Capture the cell that displays the provided text and extract its [X, Y] central coordinate. 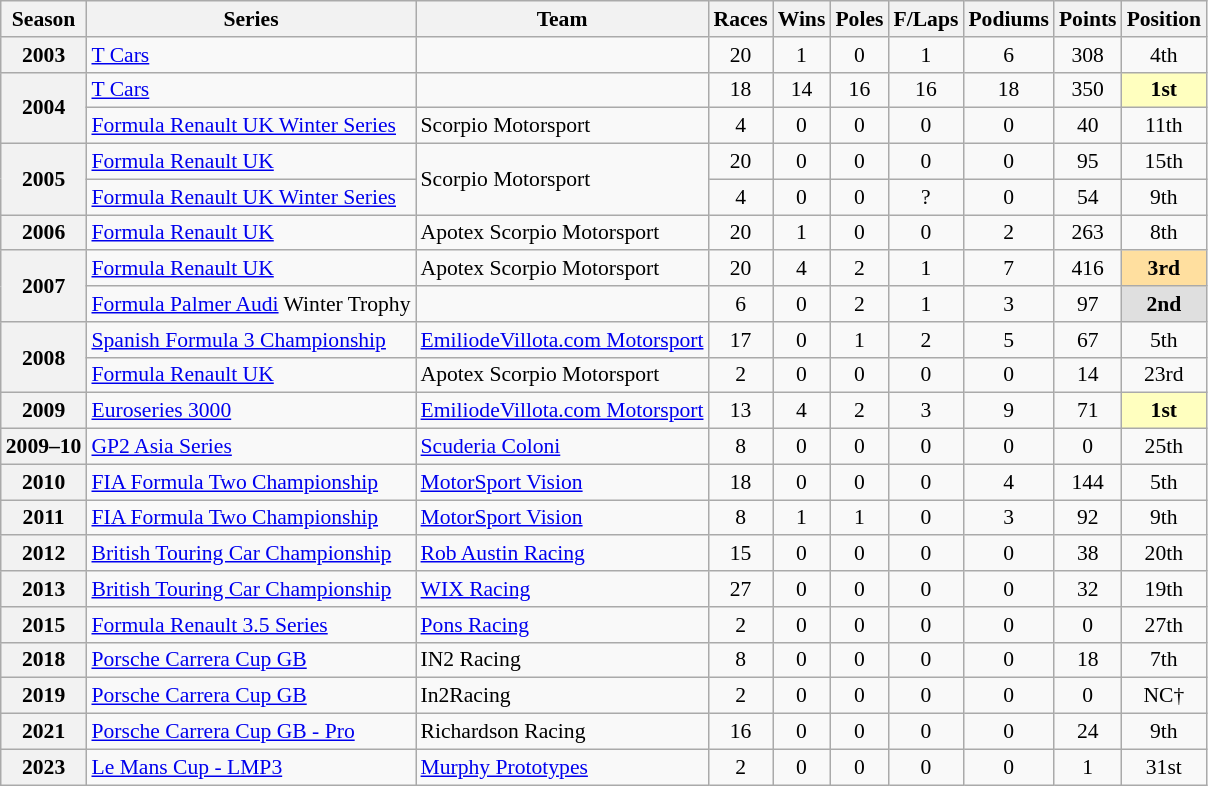
Richardson Racing [562, 732]
2004 [44, 108]
308 [1088, 55]
67 [1088, 340]
13 [741, 411]
32 [1088, 589]
7th [1164, 660]
2009–10 [44, 447]
2011 [44, 518]
19th [1164, 589]
350 [1088, 90]
F/Laps [926, 19]
Races [741, 19]
2008 [44, 358]
31st [1164, 767]
Team [562, 19]
7 [1008, 269]
71 [1088, 411]
15 [741, 554]
27 [741, 589]
2007 [44, 286]
17 [741, 340]
Wins [802, 19]
20th [1164, 554]
15th [1164, 162]
Podiums [1008, 19]
24 [1088, 732]
8th [1164, 233]
11th [1164, 126]
54 [1088, 197]
NC† [1164, 696]
263 [1088, 233]
Porsche Carrera Cup GB - Pro [250, 732]
2015 [44, 625]
23rd [1164, 375]
40 [1088, 126]
95 [1088, 162]
144 [1088, 482]
Le Mans Cup - LMP3 [250, 767]
Murphy Prototypes [562, 767]
2006 [44, 233]
Points [1088, 19]
Poles [859, 19]
2nd [1164, 304]
Series [250, 19]
97 [1088, 304]
92 [1088, 518]
Formula Renault 3.5 Series [250, 625]
4th [1164, 55]
Spanish Formula 3 Championship [250, 340]
Rob Austin Racing [562, 554]
Euroseries 3000 [250, 411]
25th [1164, 447]
38 [1088, 554]
GP2 Asia Series [250, 447]
2023 [44, 767]
In2Racing [562, 696]
Scuderia Coloni [562, 447]
Formula Palmer Audi Winter Trophy [250, 304]
2010 [44, 482]
3rd [1164, 269]
IN2 Racing [562, 660]
2019 [44, 696]
? [926, 197]
Season [44, 19]
9 [1008, 411]
5 [1008, 340]
WIX Racing [562, 589]
2018 [44, 660]
Position [1164, 19]
2009 [44, 411]
2005 [44, 180]
2013 [44, 589]
2021 [44, 732]
2012 [44, 554]
27th [1164, 625]
Pons Racing [562, 625]
416 [1088, 269]
2003 [44, 55]
